Return (X, Y) of the center of cell containing provided text 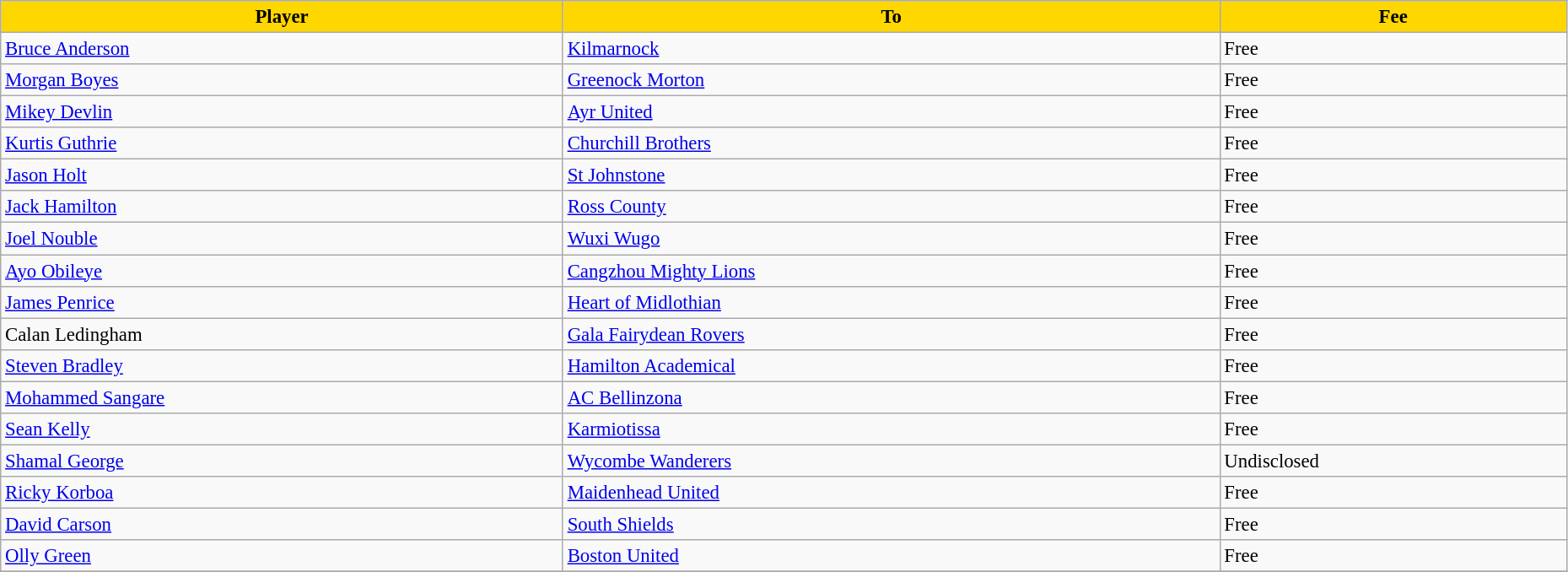
Ross County (891, 207)
Wuxi Wugo (891, 239)
James Penrice (282, 302)
Mikey Devlin (282, 112)
Jason Holt (282, 175)
Mohammed Sangare (282, 397)
Karmiotissa (891, 429)
Morgan Boyes (282, 80)
Player (282, 17)
Steven Bradley (282, 365)
Shamal George (282, 461)
To (891, 17)
Ricky Korboa (282, 493)
Undisclosed (1393, 461)
Cangzhou Mighty Lions (891, 271)
David Carson (282, 524)
Gala Fairydean Rovers (891, 334)
Boston United (891, 556)
Bruce Anderson (282, 49)
Ayr United (891, 112)
Jack Hamilton (282, 207)
South Shields (891, 524)
Kurtis Guthrie (282, 143)
Sean Kelly (282, 429)
Kilmarnock (891, 49)
Heart of Midlothian (891, 302)
Ayo Obileye (282, 271)
Greenock Morton (891, 80)
St Johnstone (891, 175)
Churchill Brothers (891, 143)
Wycombe Wanderers (891, 461)
Joel Nouble (282, 239)
Maidenhead United (891, 493)
Olly Green (282, 556)
Hamilton Academical (891, 365)
Fee (1393, 17)
Calan Ledingham (282, 334)
AC Bellinzona (891, 397)
